Provide the [X, Y] coordinate of the cell's center where the given text is located.  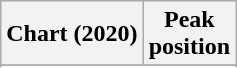
Chart (2020) [72, 34]
Peakposition [189, 34]
